Return [x, y] of the center of cell containing provided text 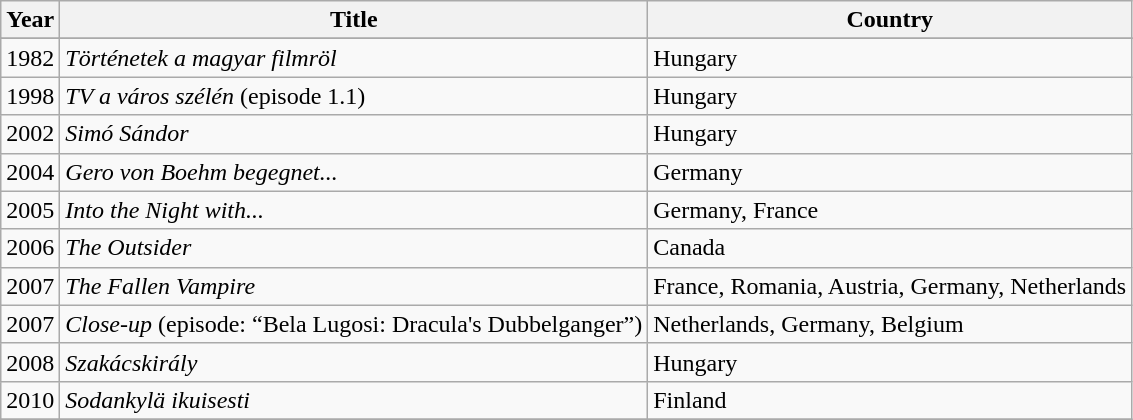
Into the Night with... [354, 210]
Canada [890, 248]
France, Romania, Austria, Germany, Netherlands [890, 286]
2006 [30, 248]
2010 [30, 400]
Title [354, 20]
2004 [30, 172]
Szakácskirály [354, 362]
Sodankylä ikuisesti [354, 400]
Finland [890, 400]
2002 [30, 134]
1982 [30, 58]
The Outsider [354, 248]
The Fallen Vampire [354, 286]
Netherlands, Germany, Belgium [890, 324]
2005 [30, 210]
Country [890, 20]
TV a város szélén (episode 1.1) [354, 96]
Germany [890, 172]
Simó Sándor [354, 134]
Gero von Boehm begegnet... [354, 172]
2008 [30, 362]
1998 [30, 96]
Germany, France [890, 210]
Year [30, 20]
Close-up (episode: “Bela Lugosi: Dracula's Dubbelganger”) [354, 324]
Történetek a magyar filmröl [354, 58]
